Identify which cell holds the provided text, then report its [x, y] central coordinate. 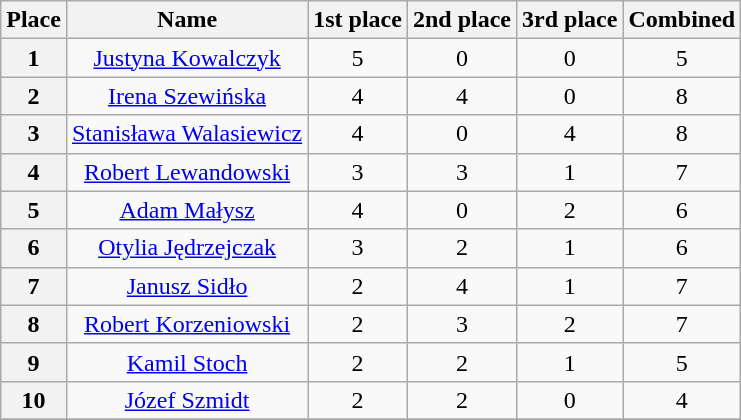
Kamil Stoch [186, 362]
Janusz Sidło [186, 286]
1st place [358, 20]
Name [186, 20]
Irena Szewińska [186, 96]
Robert Lewandowski [186, 172]
3rd place [570, 20]
Adam Małysz [186, 210]
10 [34, 400]
Stanisława Walasiewicz [186, 134]
Robert Korzeniowski [186, 324]
Place [34, 20]
Justyna Kowalczyk [186, 58]
Józef Szmidt [186, 400]
Otylia Jędrzejczak [186, 248]
2nd place [462, 20]
9 [34, 362]
Combined [682, 20]
